Return the (x, y) coordinate for the center point of the cell that contains the specified text.  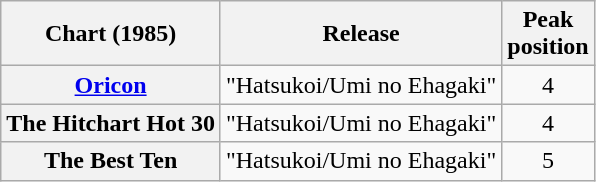
5 (548, 161)
Chart (1985) (111, 34)
Peakposition (548, 34)
The Hitchart Hot 30 (111, 123)
The Best Ten (111, 161)
Oricon (111, 85)
Release (360, 34)
